Detect which cell encompasses the target text, then output its [x, y] center coordinate. 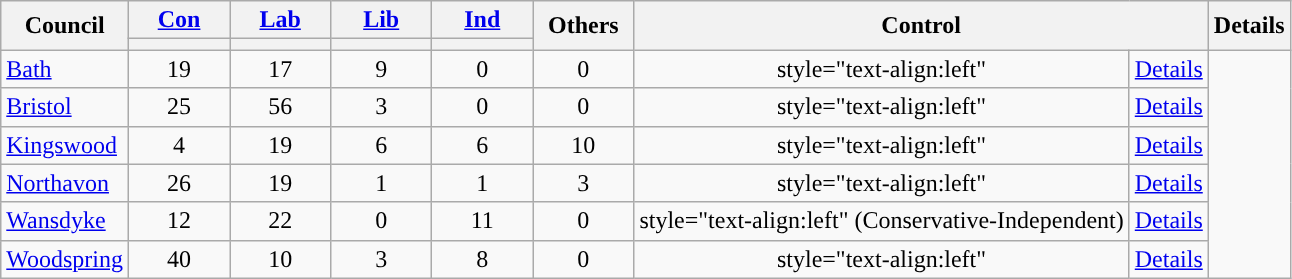
22 [280, 221]
9 [382, 69]
Control [921, 26]
Bath [65, 69]
17 [280, 69]
Lab [280, 20]
26 [180, 183]
25 [180, 107]
Kingswood [65, 145]
Council [65, 26]
style="text-align:left" (Conservative-Independent) [882, 221]
56 [280, 107]
Northavon [65, 183]
Bristol [65, 107]
40 [180, 259]
Woodspring [65, 259]
Con [180, 20]
11 [482, 221]
12 [180, 221]
4 [180, 145]
Others [584, 26]
Ind [482, 20]
8 [482, 259]
Wansdyke [65, 221]
Lib [382, 20]
